Provide the [X, Y] coordinate of the cell's center where the given text is located.  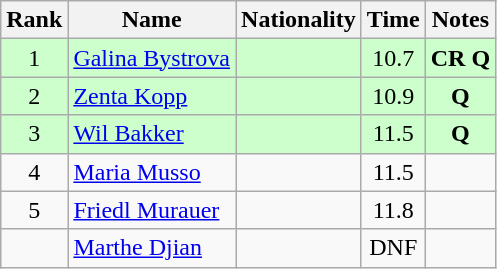
3 [34, 134]
Name [152, 20]
Friedl Murauer [152, 210]
Nationality [299, 20]
5 [34, 210]
2 [34, 96]
Time [393, 20]
Marthe Djian [152, 248]
Rank [34, 20]
Zenta Kopp [152, 96]
Notes [460, 20]
4 [34, 172]
Maria Musso [152, 172]
1 [34, 58]
Wil Bakker [152, 134]
Galina Bystrova [152, 58]
DNF [393, 248]
10.9 [393, 96]
10.7 [393, 58]
11.8 [393, 210]
CR Q [460, 58]
